Search for the cell housing the specified text and yield its (x, y) center coordinate. 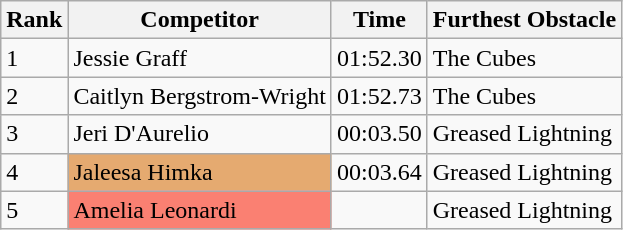
Time (379, 20)
00:03.50 (379, 134)
5 (34, 210)
1 (34, 58)
Jessie Graff (200, 58)
01:52.30 (379, 58)
Furthest Obstacle (524, 20)
2 (34, 96)
Amelia Leonardi (200, 210)
3 (34, 134)
00:03.64 (379, 172)
Jeri D'Aurelio (200, 134)
Rank (34, 20)
Jaleesa Himka (200, 172)
01:52.73 (379, 96)
Caitlyn Bergstrom-Wright (200, 96)
Competitor (200, 20)
4 (34, 172)
